Return the [x, y] coordinate for the center point of the cell that contains the specified text.  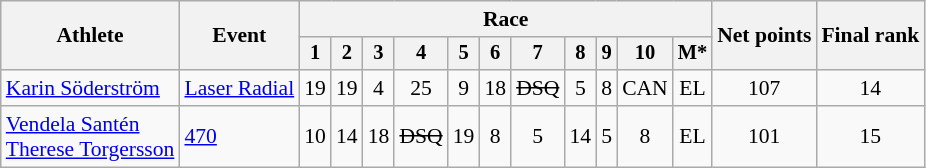
107 [764, 88]
Karin Söderström [90, 88]
Race [506, 19]
3 [379, 54]
Event [239, 36]
Vendela Santén Therese Torgersson [90, 136]
Final rank [870, 36]
2 [347, 54]
15 [870, 136]
470 [239, 136]
101 [764, 136]
Net points [764, 36]
1 [315, 54]
Laser Radial [239, 88]
Athlete [90, 36]
CAN [645, 88]
25 [420, 88]
7 [538, 54]
6 [495, 54]
M* [692, 54]
